Locate the cell with the specified text and output its (X, Y) center coordinate. 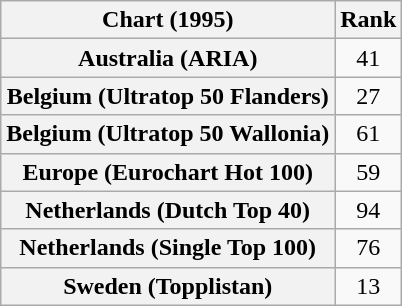
76 (368, 248)
Belgium (Ultratop 50 Flanders) (168, 96)
Belgium (Ultratop 50 Wallonia) (168, 134)
61 (368, 134)
Netherlands (Dutch Top 40) (168, 210)
Netherlands (Single Top 100) (168, 248)
27 (368, 96)
13 (368, 286)
Chart (1995) (168, 20)
Rank (368, 20)
94 (368, 210)
59 (368, 172)
Europe (Eurochart Hot 100) (168, 172)
41 (368, 58)
Sweden (Topplistan) (168, 286)
Australia (ARIA) (168, 58)
